Scan for the cell matching the given text and deliver its (x, y) coordinate at center. 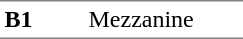
Mezzanine (164, 20)
B1 (42, 20)
